Provide the [X, Y] coordinate of the cell's center where the given text is located.  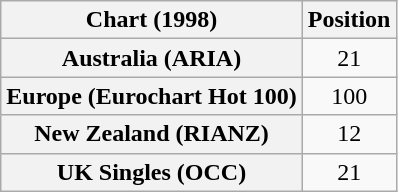
Europe (Eurochart Hot 100) [152, 96]
100 [349, 96]
12 [349, 134]
Australia (ARIA) [152, 58]
Chart (1998) [152, 20]
UK Singles (OCC) [152, 172]
Position [349, 20]
New Zealand (RIANZ) [152, 134]
